Provide the (x, y) coordinate of the cell's center where the given text is located.  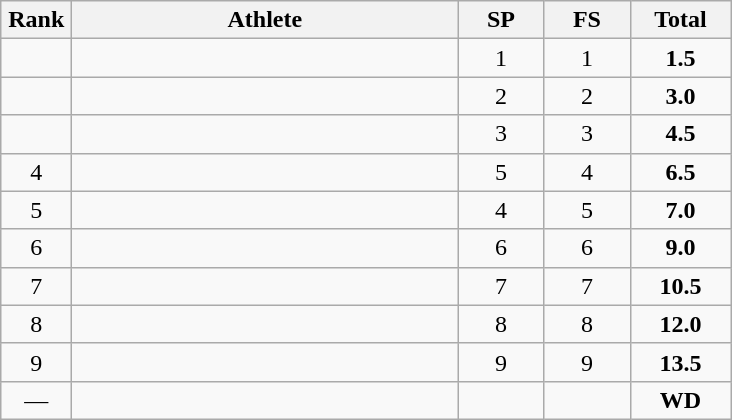
4.5 (680, 134)
9.0 (680, 248)
12.0 (680, 324)
WD (680, 400)
7.0 (680, 210)
Rank (36, 20)
SP (501, 20)
1.5 (680, 58)
13.5 (680, 362)
Total (680, 20)
— (36, 400)
Athlete (265, 20)
10.5 (680, 286)
6.5 (680, 172)
3.0 (680, 96)
FS (587, 20)
